Scan for the cell matching the given text and deliver its [X, Y] coordinate at center. 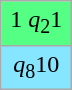
q810 [36, 67]
1 q21 [36, 23]
